From the cell containing the given text, extract its center point as (X, Y) coordinate. 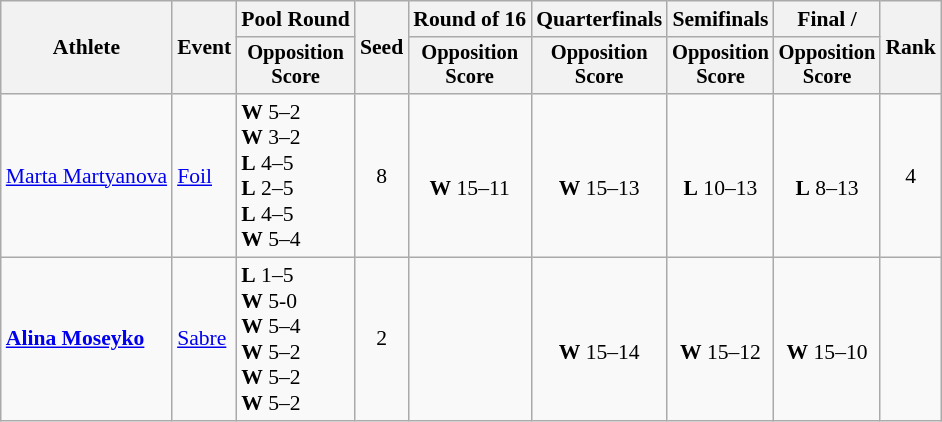
Foil (204, 176)
Event (204, 48)
L 10–13 (720, 176)
Alina Moseyko (86, 340)
L 8–13 (828, 176)
Rank (910, 48)
Sabre (204, 340)
W 15–12 (720, 340)
8 (382, 176)
Round of 16 (470, 19)
Semifinals (720, 19)
W 5–2 W 3–2 L 4–5 L 2–5 L 4–5 W 5–4 (296, 176)
Athlete (86, 48)
W 15–10 (828, 340)
Seed (382, 48)
Final / (828, 19)
4 (910, 176)
2 (382, 340)
Pool Round (296, 19)
Marta Martyanova (86, 176)
W 15–11 (470, 176)
W 15–14 (599, 340)
Quarterfinals (599, 19)
W 15–13 (599, 176)
L 1–5 W 5-0 W 5–4 W 5–2 W 5–2 W 5–2 (296, 340)
